Find where the given text appears and provide that cell's center as [x, y] coordinate. 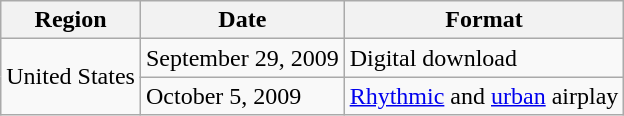
September 29, 2009 [242, 58]
Rhythmic and urban airplay [484, 96]
Digital download [484, 58]
Date [242, 20]
October 5, 2009 [242, 96]
United States [71, 77]
Format [484, 20]
Region [71, 20]
